Determine the [X, Y] coordinate at the center of the cell enclosing the given text.  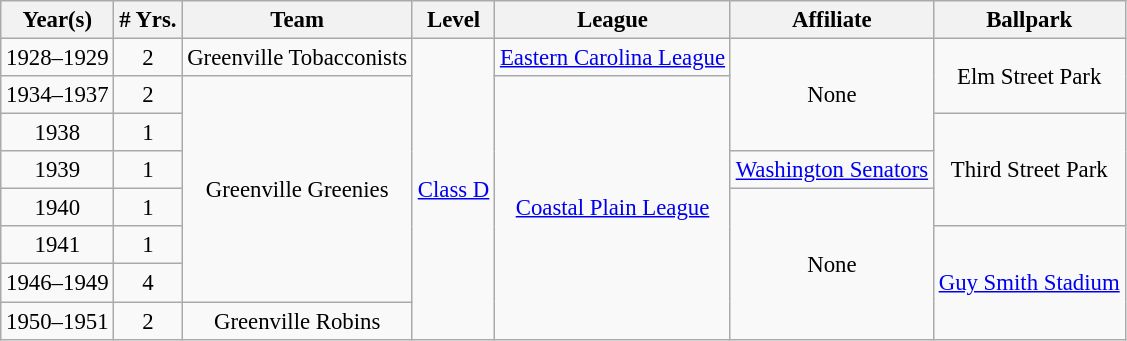
Elm Street Park [1029, 76]
Ballpark [1029, 20]
Eastern Carolina League [613, 58]
4 [148, 283]
Year(s) [58, 20]
Washington Senators [832, 170]
1941 [58, 245]
Greenville Robins [298, 321]
Team [298, 20]
1939 [58, 170]
1946–1949 [58, 283]
1928–1929 [58, 58]
1940 [58, 208]
1934–1937 [58, 95]
1950–1951 [58, 321]
Guy Smith Stadium [1029, 282]
Affiliate [832, 20]
Coastal Plain League [613, 208]
Level [453, 20]
Third Street Park [1029, 170]
League [613, 20]
1938 [58, 133]
# Yrs. [148, 20]
Greenville Greenies [298, 189]
Greenville Tobacconists [298, 58]
Class D [453, 190]
